Output the [x, y] coordinate of the center of the cell containing the given text.  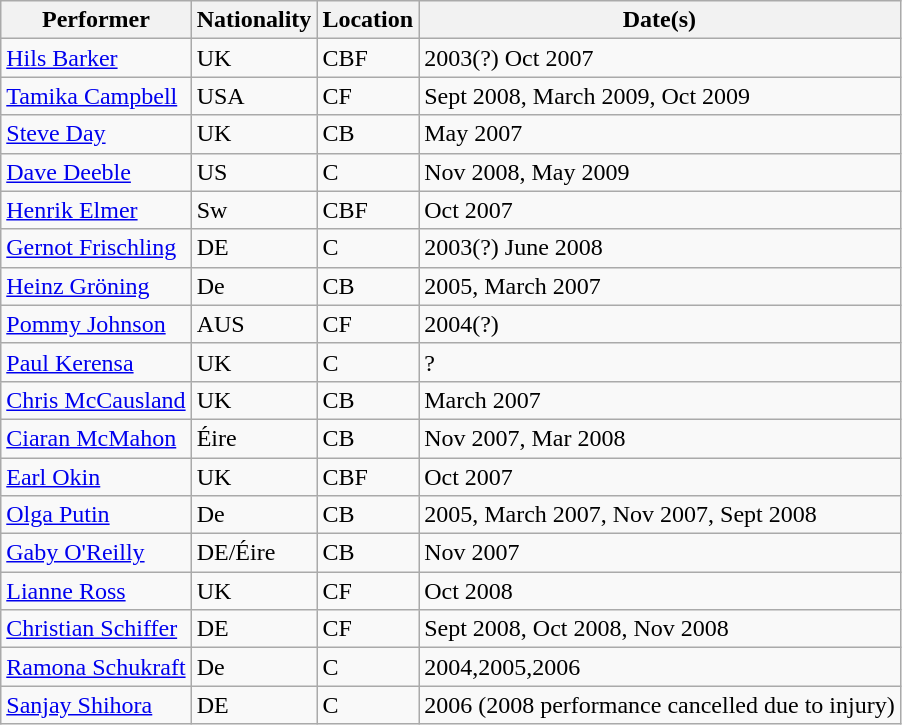
2003(?) Oct 2007 [660, 58]
Sanjay Shihora [96, 705]
Performer [96, 20]
Lianne Ross [96, 591]
Nov 2007 [660, 553]
2006 (2008 performance cancelled due to injury) [660, 705]
Dave Deeble [96, 172]
Nov 2008, May 2009 [660, 172]
2005, March 2007 [660, 286]
AUS [254, 324]
Christian Schiffer [96, 629]
2005, March 2007, Nov 2007, Sept 2008 [660, 515]
DE/Éire [254, 553]
Nationality [254, 20]
Ramona Schukraft [96, 667]
Oct 2008 [660, 591]
Nov 2007, Mar 2008 [660, 438]
Gaby O'Reilly [96, 553]
? [660, 362]
Gernot Frischling [96, 248]
Hils Barker [96, 58]
2004,2005,2006 [660, 667]
Paul Kerensa [96, 362]
Pommy Johnson [96, 324]
US [254, 172]
Location [368, 20]
Steve Day [96, 134]
2004(?) [660, 324]
Ciaran McMahon [96, 438]
March 2007 [660, 400]
Earl Okin [96, 477]
Sw [254, 210]
Olga Putin [96, 515]
Henrik Elmer [96, 210]
Heinz Gröning [96, 286]
Tamika Campbell [96, 96]
USA [254, 96]
Sept 2008, March 2009, Oct 2009 [660, 96]
Date(s) [660, 20]
2003(?) June 2008 [660, 248]
Éire [254, 438]
Sept 2008, Oct 2008, Nov 2008 [660, 629]
Chris McCausland [96, 400]
May 2007 [660, 134]
